Locate the cell with the specified text and output its (X, Y) center coordinate. 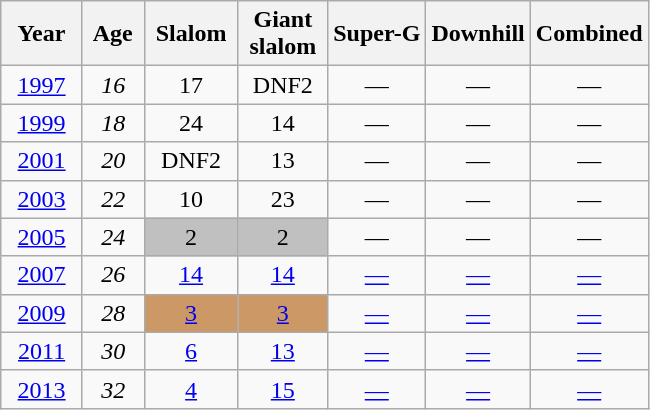
Age (113, 34)
18 (113, 123)
15 (283, 389)
26 (113, 275)
Combined (589, 34)
2011 (42, 351)
16 (113, 85)
32 (113, 389)
23 (283, 199)
20 (113, 161)
Downhill (478, 34)
Year (42, 34)
1997 (42, 85)
10 (191, 199)
1999 (42, 123)
Giant slalom (283, 34)
Slalom (191, 34)
2013 (42, 389)
2009 (42, 313)
2007 (42, 275)
22 (113, 199)
Super-G (377, 34)
4 (191, 389)
30 (113, 351)
2003 (42, 199)
2001 (42, 161)
2005 (42, 237)
17 (191, 85)
6 (191, 351)
28 (113, 313)
